Return [X, Y] of the center of cell containing provided text 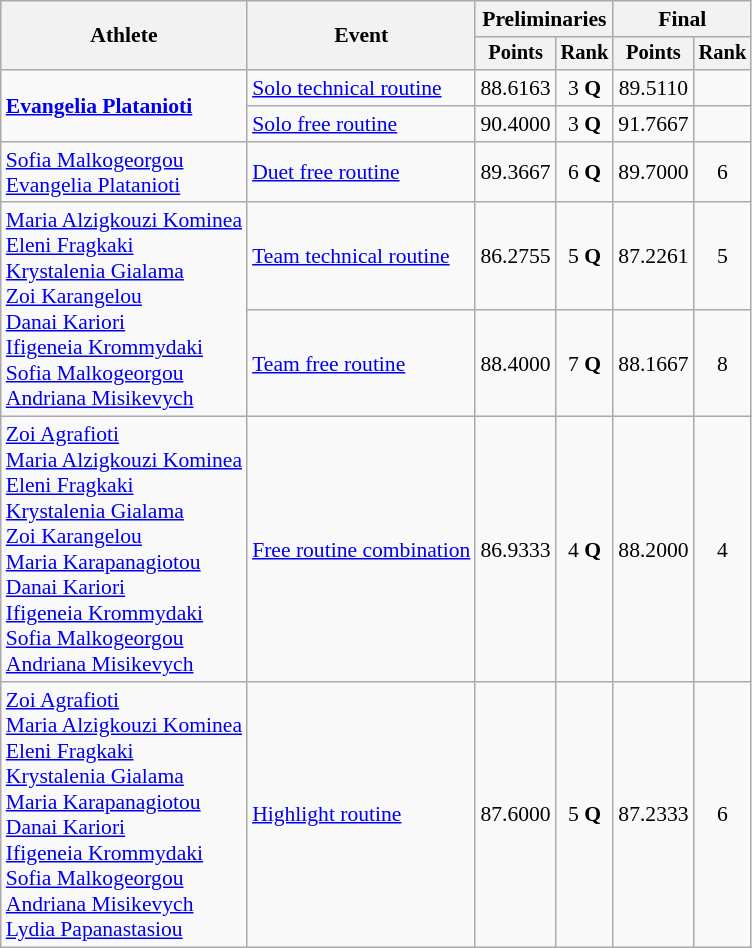
8 [723, 364]
86.9333 [515, 550]
Team free routine [361, 364]
7 Q [585, 364]
Solo technical routine [361, 88]
4 Q [585, 550]
91.7667 [653, 124]
90.4000 [515, 124]
Evangelia Platanioti [124, 106]
Sofia MalkogeorgouEvangelia Platanioti [124, 172]
Solo free routine [361, 124]
89.7000 [653, 172]
89.3667 [515, 172]
Event [361, 36]
4 [723, 550]
5 [723, 256]
88.6163 [515, 88]
87.2333 [653, 814]
87.2261 [653, 256]
89.5110 [653, 88]
Highlight routine [361, 814]
86.2755 [515, 256]
Final [682, 19]
Free routine combination [361, 550]
87.6000 [515, 814]
Athlete [124, 36]
Preliminaries [544, 19]
88.2000 [653, 550]
Duet free routine [361, 172]
Maria Alzigkouzi KomineaEleni FragkakiKrystalenia GialamaZoi KarangelouDanai KarioriIfigeneia KrommydakiSofia MalkogeorgouAndriana Misikevych [124, 310]
88.1667 [653, 364]
Team technical routine [361, 256]
88.4000 [515, 364]
6 Q [585, 172]
